Output the (X, Y) coordinate of the center of the cell containing the given text.  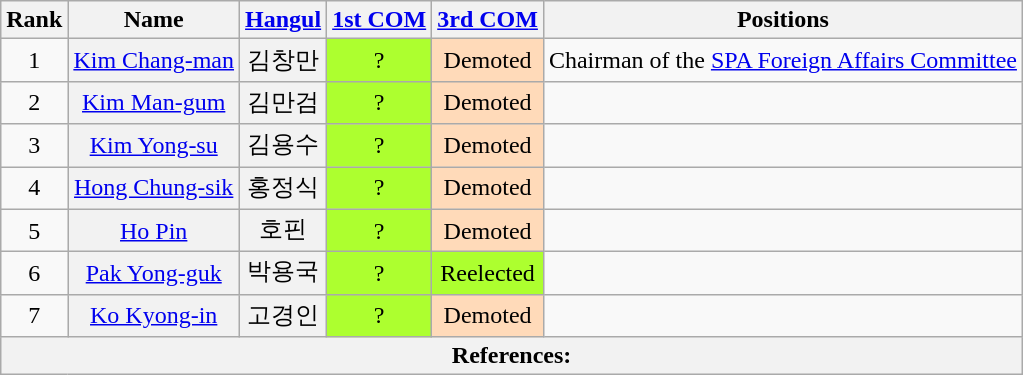
Chairman of the SPA Foreign Affairs Committee (782, 60)
1 (34, 60)
박용국 (284, 274)
호핀 (284, 230)
홍정식 (284, 188)
Ho Pin (154, 230)
Kim Yong-su (154, 146)
4 (34, 188)
Pak Yong-guk (154, 274)
Kim Man-gum (154, 102)
Hangul (284, 20)
Name (154, 20)
5 (34, 230)
1st COM (380, 20)
고경인 (284, 316)
6 (34, 274)
김창만 (284, 60)
Hong Chung-sik (154, 188)
References: (512, 356)
Positions (782, 20)
2 (34, 102)
Reelected (488, 274)
3rd COM (488, 20)
7 (34, 316)
김만검 (284, 102)
3 (34, 146)
김용수 (284, 146)
Kim Chang-man (154, 60)
Rank (34, 20)
Ko Kyong-in (154, 316)
